From the cell containing the given text, extract its center point as [X, Y] coordinate. 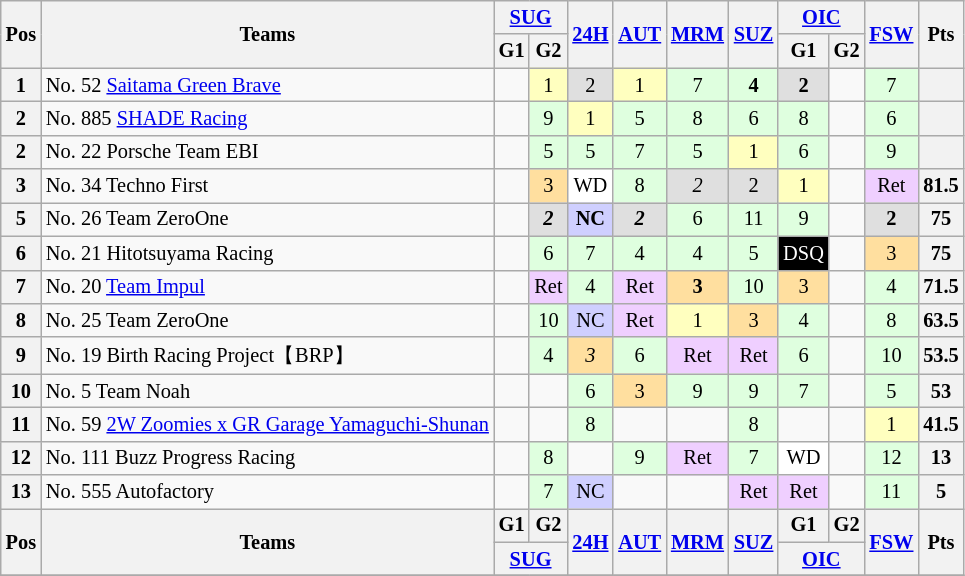
71.5 [940, 287]
41.5 [940, 424]
No. 111 Buzz Progress Racing [268, 458]
No. 5 Team Noah [268, 391]
No. 21 Hitotsuyama Racing [268, 253]
No. 26 Team ZeroOne [268, 219]
No. 34 Techno First [268, 186]
No. 22 Porsche Team EBI [268, 152]
No. 885 SHADE Racing [268, 118]
No. 59 2W Zoomies x GR Garage Yamaguchi-Shunan [268, 424]
53 [940, 391]
No. 25 Team ZeroOne [268, 320]
DSQ [803, 253]
53.5 [940, 356]
No. 19 Birth Racing Project【BRP】 [268, 356]
No. 20 Team Impul [268, 287]
63.5 [940, 320]
No. 52 Saitama Green Brave [268, 85]
81.5 [940, 186]
No. 555 Autofactory [268, 492]
